For the text-containing cell, return its midpoint in [X, Y] coordinate format. 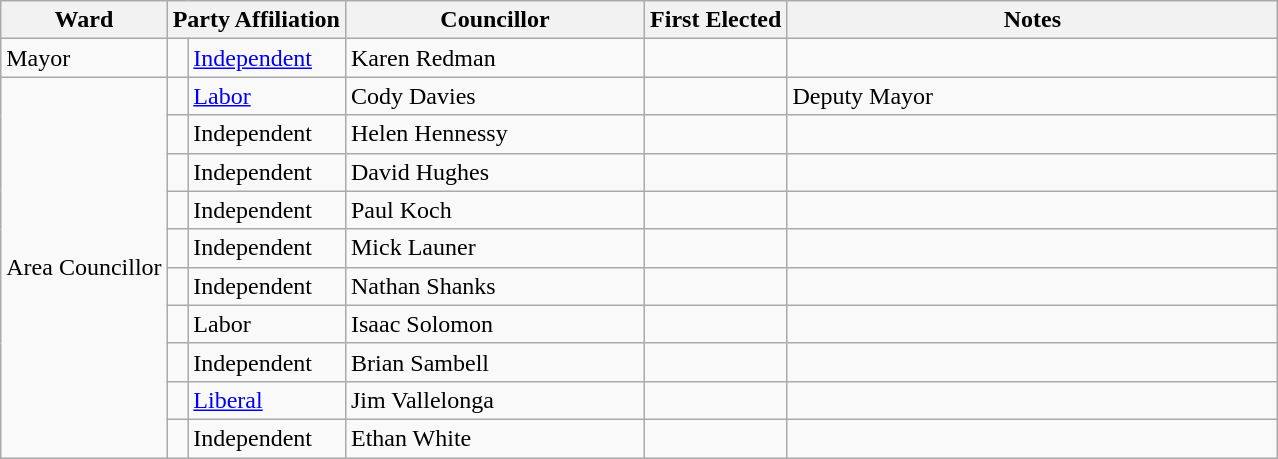
Nathan Shanks [494, 286]
Mayor [84, 58]
Cody Davies [494, 96]
Isaac Solomon [494, 324]
Ward [84, 20]
David Hughes [494, 172]
Deputy Mayor [1032, 96]
Mick Launer [494, 248]
Brian Sambell [494, 362]
Ethan White [494, 438]
Liberal [267, 400]
Councillor [494, 20]
Jim Vallelonga [494, 400]
Karen Redman [494, 58]
Paul Koch [494, 210]
First Elected [716, 20]
Helen Hennessy [494, 134]
Notes [1032, 20]
Party Affiliation [256, 20]
Area Councillor [84, 268]
